Provide the (X, Y) coordinate of the cell's center where the given text is located.  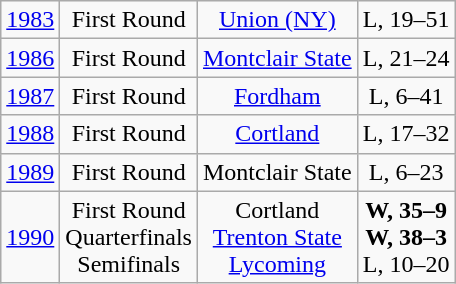
L, 6–23 (406, 172)
CortlandTrenton StateLycoming (277, 237)
L, 17–32 (406, 134)
W, 35–9W, 38–3L, 10–20 (406, 237)
L, 6–41 (406, 96)
1988 (30, 134)
1983 (30, 20)
L, 19–51 (406, 20)
L, 21–24 (406, 58)
Cortland (277, 134)
Union (NY) (277, 20)
1986 (30, 58)
1989 (30, 172)
1987 (30, 96)
1990 (30, 237)
First RoundQuarterfinalsSemifinals (129, 237)
Fordham (277, 96)
